Identify which cell holds the provided text, then report its (X, Y) central coordinate. 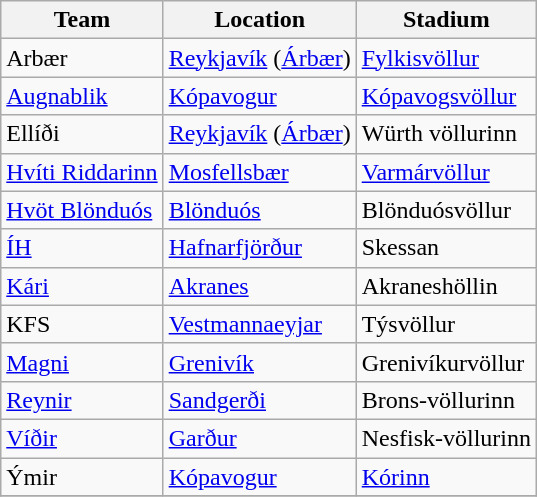
Reynir (82, 400)
Hvíti Riddarinn (82, 172)
Skessan (446, 248)
Location (260, 20)
Arbær (82, 58)
Mosfellsbær (260, 172)
Akraneshöllin (446, 286)
Varmárvöllur (446, 172)
Blönduósvöllur (446, 210)
Kári (82, 286)
Víðir (82, 438)
Fylkisvöllur (446, 58)
Kópavogsvöllur (446, 96)
Garður (260, 438)
Magni (82, 362)
Würth völlurinn (446, 134)
Augnablik (82, 96)
Ellíði (82, 134)
Brons-völlurinn (446, 400)
Kórinn (446, 477)
Grenivík (260, 362)
Ýmir (82, 477)
Hvöt Blönduós (82, 210)
KFS (82, 324)
Sandgerði (260, 400)
Hafnarfjörður (260, 248)
Vestmannaeyjar (260, 324)
Nesfisk-völlurinn (446, 438)
Grenivíkurvöllur (446, 362)
Stadium (446, 20)
Blönduós (260, 210)
Akranes (260, 286)
ÍH (82, 248)
Team (82, 20)
Týsvöllur (446, 324)
